For the text-containing cell, return its midpoint in [x, y] coordinate format. 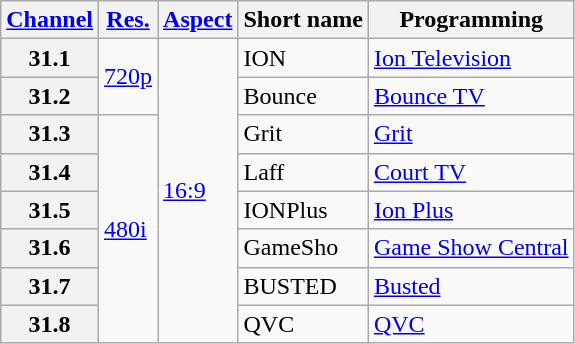
Bounce TV [471, 96]
Ion Television [471, 58]
Aspect [198, 20]
16:9 [198, 191]
BUSTED [303, 286]
31.8 [50, 324]
Channel [50, 20]
Programming [471, 20]
IONPlus [303, 210]
480i [128, 229]
Laff [303, 172]
31.6 [50, 248]
Bounce [303, 96]
31.7 [50, 286]
Game Show Central [471, 248]
Ion Plus [471, 210]
ION [303, 58]
31.5 [50, 210]
GameSho [303, 248]
31.2 [50, 96]
Short name [303, 20]
Res. [128, 20]
31.1 [50, 58]
Court TV [471, 172]
31.4 [50, 172]
720p [128, 77]
31.3 [50, 134]
Busted [471, 286]
